Detect which cell encompasses the target text, then output its (X, Y) center coordinate. 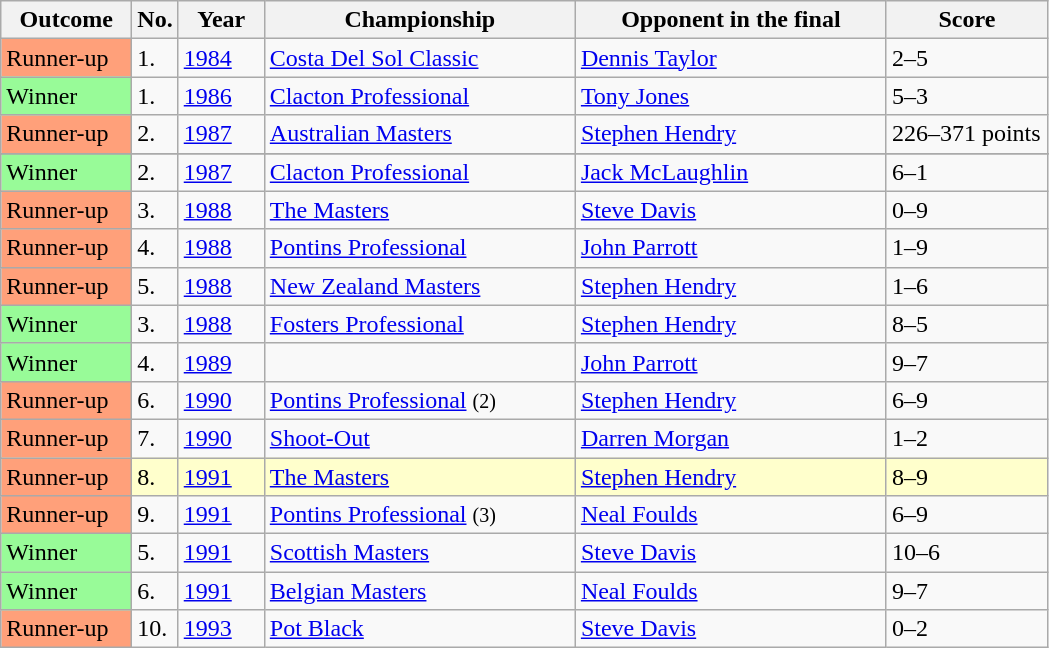
1989 (221, 362)
Year (221, 20)
Championship (420, 20)
Outcome (66, 20)
Pot Black (420, 629)
Belgian Masters (420, 591)
Pontins Professional (2) (420, 400)
New Zealand Masters (420, 286)
9. (155, 515)
Opponent in the final (730, 20)
5–3 (966, 96)
Australian Masters (420, 134)
1–2 (966, 438)
Tony Jones (730, 96)
10–6 (966, 553)
Dennis Taylor (730, 58)
6–1 (966, 172)
0–2 (966, 629)
8–5 (966, 324)
1986 (221, 96)
Jack McLaughlin (730, 172)
Shoot-Out (420, 438)
7. (155, 438)
Score (966, 20)
8–9 (966, 477)
0–9 (966, 210)
Scottish Masters (420, 553)
1993 (221, 629)
Pontins Professional (3) (420, 515)
8. (155, 477)
Pontins Professional (420, 248)
Costa Del Sol Classic (420, 58)
226–371 points (966, 134)
No. (155, 20)
1–6 (966, 286)
1984 (221, 58)
10. (155, 629)
Darren Morgan (730, 438)
Fosters Professional (420, 324)
2–5 (966, 58)
1–9 (966, 248)
